Search for the cell housing the specified text and yield its [X, Y] center coordinate. 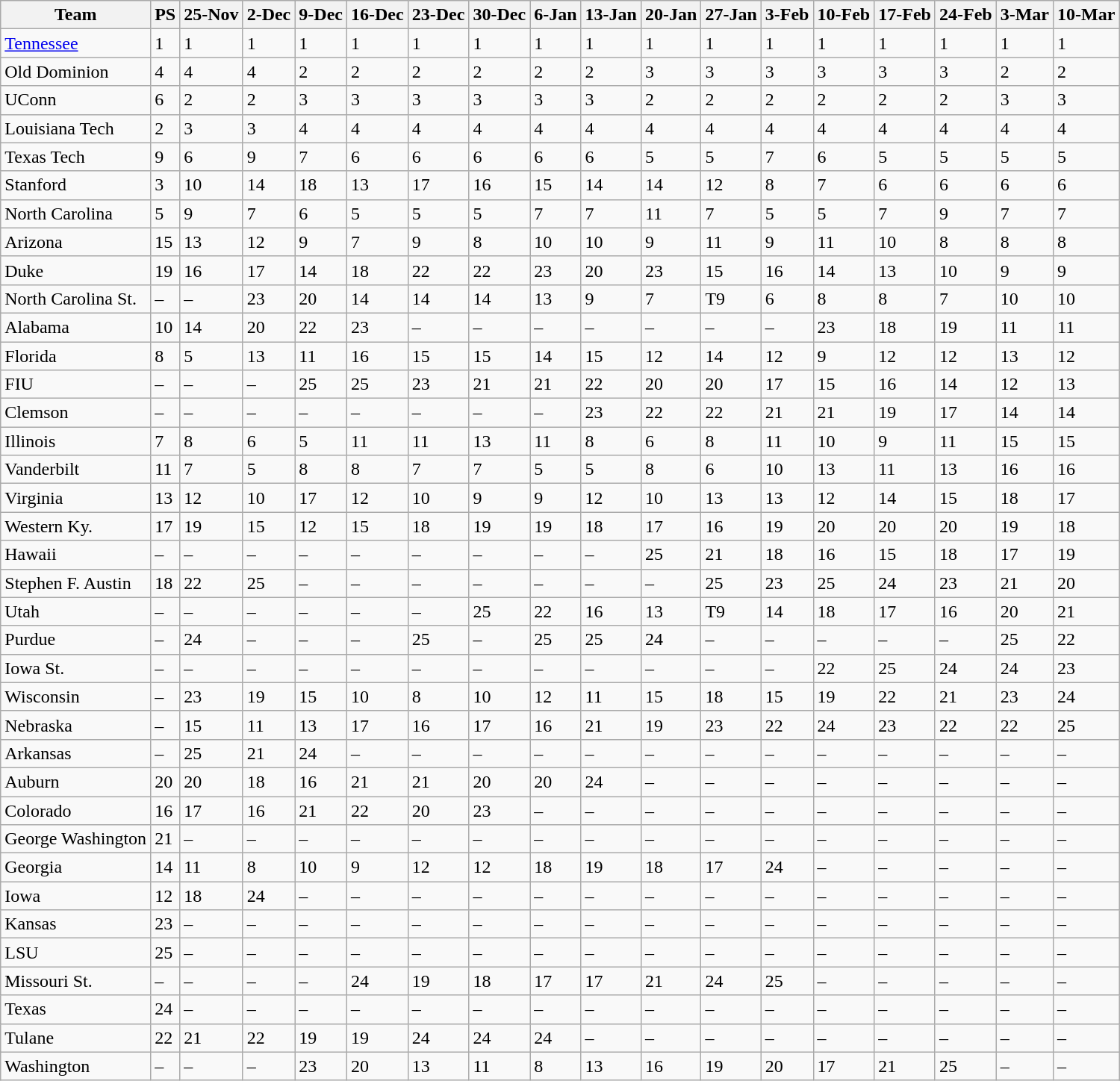
Iowa [76, 896]
Missouri St. [76, 981]
Washington [76, 1066]
2-Dec [269, 15]
Louisiana Tech [76, 128]
Auburn [76, 782]
Kansas [76, 924]
FIU [76, 384]
North Carolina [76, 214]
17-Feb [905, 15]
PS [166, 15]
Stanford [76, 185]
10-Mar [1086, 15]
Tulane [76, 1038]
Alabama [76, 327]
10-Feb [844, 15]
9-Dec [321, 15]
Texas [76, 1009]
Old Dominion [76, 72]
Wisconsin [76, 697]
Arkansas [76, 753]
Florida [76, 356]
30-Dec [500, 15]
20-Jan [671, 15]
3-Mar [1024, 15]
Tennessee [76, 43]
Vanderbilt [76, 470]
Stephen F. Austin [76, 583]
Team [76, 15]
Utah [76, 611]
Hawaii [76, 555]
LSU [76, 953]
16-Dec [378, 15]
Illinois [76, 441]
Purdue [76, 640]
13-Jan [611, 15]
Georgia [76, 867]
6-Jan [556, 15]
3-Feb [787, 15]
24-Feb [965, 15]
Texas Tech [76, 157]
27-Jan [731, 15]
Iowa St. [76, 668]
Virginia [76, 498]
Clemson [76, 413]
Colorado [76, 810]
Western Ky. [76, 526]
North Carolina St. [76, 299]
Duke [76, 270]
Arizona [76, 242]
George Washington [76, 839]
Nebraska [76, 725]
23-Dec [438, 15]
25-Nov [211, 15]
UConn [76, 100]
